Locate the cell with the specified text and output its (x, y) center coordinate. 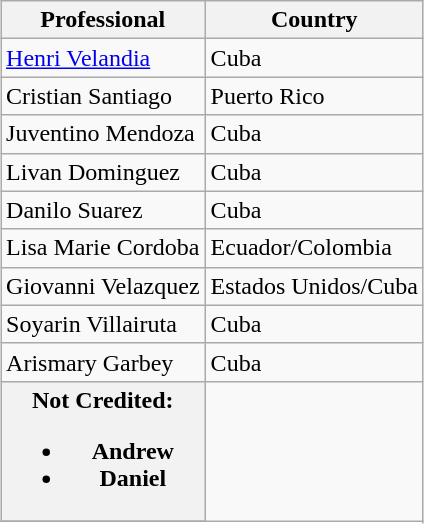
Cristian Santiago (104, 96)
Ecuador/Colombia (314, 248)
Arismary Garbey (104, 362)
Puerto Rico (314, 96)
Soyarin Villairuta (104, 324)
Henri Velandia (104, 58)
Livan Dominguez (104, 172)
Danilo Suarez (104, 210)
Professional (104, 20)
Giovanni Velazquez (104, 286)
Not Credited:AndrewDaniel (104, 451)
Juventino Mendoza (104, 134)
Country (314, 20)
Lisa Marie Cordoba (104, 248)
Estados Unidos/Cuba (314, 286)
